Pinpoint the cell where the given text exists, returning its (x, y) midpoint coordinate. 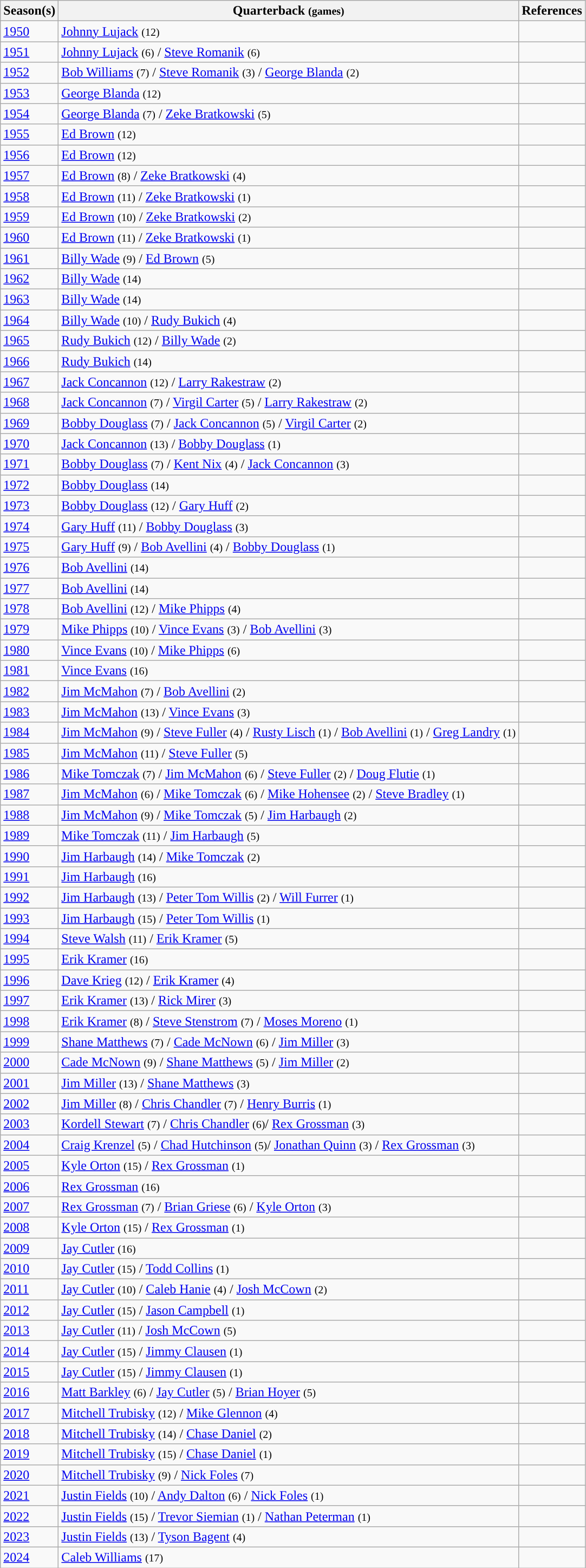
1989 (29, 835)
2005 (29, 1165)
2018 (29, 1434)
1959 (29, 217)
George Blanda (12) (289, 93)
2016 (29, 1392)
Billy Wade (9) / Ed Brown (5) (289, 258)
1999 (29, 1042)
Cade McNown (9) / Shane Matthews (5) / Jim Miller (2) (289, 1062)
Jim Harbaugh (14) / Mike Tomczak (2) (289, 856)
Vince Evans (16) (289, 671)
2010 (29, 1269)
2002 (29, 1104)
Mitchell Trubisky (14) / Chase Daniel (2) (289, 1434)
2022 (29, 1516)
2003 (29, 1124)
Jim Harbaugh (15) / Peter Tom Willis (1) (289, 918)
2017 (29, 1413)
Caleb Williams (17) (289, 1557)
Jay Cutler (15) / Jason Campbell (1) (289, 1310)
2020 (29, 1475)
1957 (29, 176)
1962 (29, 279)
1970 (29, 444)
1985 (29, 753)
Jack Concannon (12) / Larry Rakestraw (2) (289, 382)
Mike Tomczak (7) / Jim McMahon (6) / Steve Fuller (2) / Doug Flutie (1) (289, 774)
Kordell Stewart (7) / Chris Chandler (6)/ Rex Grossman (3) (289, 1124)
1988 (29, 815)
1950 (29, 31)
Johnny Lujack (12) (289, 31)
Steve Walsh (11) / Erik Kramer (5) (289, 939)
2015 (29, 1372)
Jim Harbaugh (13) / Peter Tom Willis (2) / Will Furrer (1) (289, 897)
1953 (29, 93)
1961 (29, 258)
1998 (29, 1021)
1991 (29, 877)
1980 (29, 650)
1995 (29, 960)
Gary Huff (9) / Bob Avellini (4) / Bobby Douglass (1) (289, 547)
Jim McMahon (9) / Steve Fuller (4) / Rusty Lisch (1) / Bob Avellini (1) / Greg Landry (1) (289, 733)
2007 (29, 1207)
Johnny Lujack (6) / Steve Romanik (6) (289, 52)
2013 (29, 1331)
1969 (29, 423)
1978 (29, 609)
1958 (29, 196)
2006 (29, 1186)
Justin Fields (15) / Trevor Siemian (1) / Nathan Peterman (1) (289, 1516)
Billy Wade (10) / Rudy Bukich (4) (289, 320)
Rex Grossman (16) (289, 1186)
1975 (29, 547)
Jim McMahon (7) / Bob Avellini (2) (289, 691)
Rudy Bukich (12) / Billy Wade (2) (289, 341)
2009 (29, 1248)
References (552, 11)
1979 (29, 630)
Jim Harbaugh (16) (289, 877)
Vince Evans (10) / Mike Phipps (6) (289, 650)
Matt Barkley (6) / Jay Cutler (5) / Brian Hoyer (5) (289, 1392)
2024 (29, 1557)
Bob Avellini (12) / Mike Phipps (4) (289, 609)
2004 (29, 1145)
Jim Miller (8) / Chris Chandler (7) / Henry Burris (1) (289, 1104)
1971 (29, 464)
1977 (29, 588)
George Blanda (7) / Zeke Bratkowski (5) (289, 114)
Mike Tomczak (11) / Jim Harbaugh (5) (289, 835)
Jay Cutler (11) / Josh McCown (5) (289, 1331)
Bobby Douglass (12) / Gary Huff (2) (289, 506)
2008 (29, 1227)
Jay Cutler (15) / Todd Collins (1) (289, 1269)
2011 (29, 1290)
Erik Kramer (8) / Steve Stenstrom (7) / Moses Moreno (1) (289, 1021)
1993 (29, 918)
1963 (29, 300)
2023 (29, 1537)
Mike Phipps (10) / Vince Evans (3) / Bob Avellini (3) (289, 630)
Rudy Bukich (14) (289, 361)
Jack Concannon (13) / Bobby Douglass (1) (289, 444)
Bobby Douglass (7) / Kent Nix (4) / Jack Concannon (3) (289, 464)
2014 (29, 1351)
Jim McMahon (11) / Steve Fuller (5) (289, 753)
1983 (29, 712)
1994 (29, 939)
2021 (29, 1495)
2001 (29, 1083)
1967 (29, 382)
2000 (29, 1062)
1997 (29, 1001)
Jim McMahon (9) / Mike Tomczak (5) / Jim Harbaugh (2) (289, 815)
Mitchell Trubisky (12) / Mike Glennon (4) (289, 1413)
1981 (29, 671)
1956 (29, 155)
Season(s) (29, 11)
Shane Matthews (7) / Cade McNown (6) / Jim Miller (3) (289, 1042)
Jim Miller (13) / Shane Matthews (3) (289, 1083)
Justin Fields (10) / Andy Dalton (6) / Nick Foles (1) (289, 1495)
1992 (29, 897)
1973 (29, 506)
Jay Cutler (10) / Caleb Hanie (4) / Josh McCown (2) (289, 1290)
1986 (29, 774)
Gary Huff (11) / Bobby Douglass (3) (289, 526)
Craig Krenzel (5) / Chad Hutchinson (5)/ Jonathan Quinn (3) / Rex Grossman (3) (289, 1145)
Rex Grossman (7) / Brian Griese (6) / Kyle Orton (3) (289, 1207)
1965 (29, 341)
2019 (29, 1454)
1996 (29, 980)
Dave Krieg (12) / Erik Kramer (4) (289, 980)
Jay Cutler (16) (289, 1248)
1974 (29, 526)
Mitchell Trubisky (9) / Nick Foles (7) (289, 1475)
Jim McMahon (13) / Vince Evans (3) (289, 712)
Mitchell Trubisky (15) / Chase Daniel (1) (289, 1454)
Bobby Douglass (14) (289, 485)
Ed Brown (8) / Zeke Bratkowski (4) (289, 176)
Justin Fields (13) / Tyson Bagent (4) (289, 1537)
1987 (29, 794)
2012 (29, 1310)
Jim McMahon (6) / Mike Tomczak (6) / Mike Hohensee (2) / Steve Bradley (1) (289, 794)
Erik Kramer (13) / Rick Mirer (3) (289, 1001)
Bob Williams (7) / Steve Romanik (3) / George Blanda (2) (289, 73)
Ed Brown (10) / Zeke Bratkowski (2) (289, 217)
1968 (29, 403)
1966 (29, 361)
1984 (29, 733)
Jack Concannon (7) / Virgil Carter (5) / Larry Rakestraw (2) (289, 403)
1955 (29, 134)
Bobby Douglass (7) / Jack Concannon (5) / Virgil Carter (2) (289, 423)
1982 (29, 691)
1972 (29, 485)
1954 (29, 114)
1952 (29, 73)
1990 (29, 856)
1960 (29, 237)
1964 (29, 320)
Quarterback (games) (289, 11)
1976 (29, 567)
Erik Kramer (16) (289, 960)
1951 (29, 52)
